Determine the [x, y] coordinate at the center of the cell enclosing the given text.  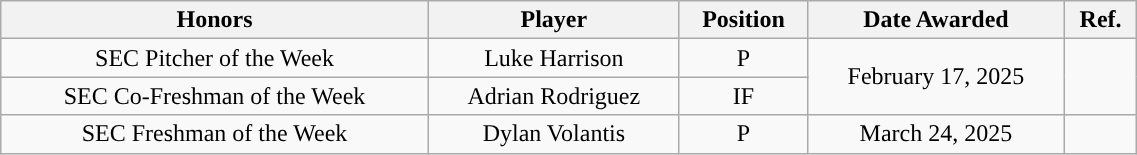
IF [743, 96]
Honors [215, 20]
Ref. [1100, 20]
February 17, 2025 [936, 77]
Dylan Volantis [554, 134]
Position [743, 20]
SEC Pitcher of the Week [215, 58]
Adrian Rodriguez [554, 96]
Date Awarded [936, 20]
SEC Co-Freshman of the Week [215, 96]
Player [554, 20]
Luke Harrison [554, 58]
SEC Freshman of the Week [215, 134]
March 24, 2025 [936, 134]
